Determine the (x, y) coordinate at the center of the cell enclosing the given text.  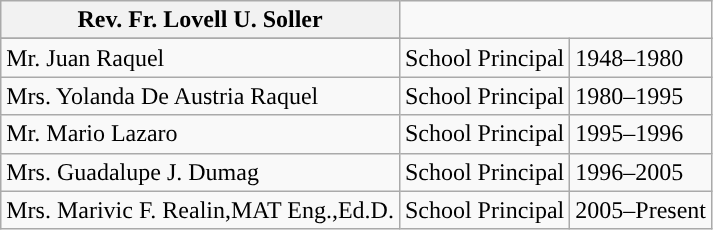
Mrs. Guadalupe J. Dumag (200, 172)
1996–2005 (641, 172)
1980–1995 (641, 96)
Mr. Mario Lazaro (200, 134)
1995–1996 (641, 134)
1948–1980 (641, 58)
Mrs. Marivic F. Realin,MAT Eng.,Ed.D. (200, 210)
Rev. Fr. Lovell U. Soller (200, 20)
Mrs. Yolanda De Austria Raquel (200, 96)
Mr. Juan Raquel (200, 58)
2005–Present (641, 210)
